Determine the [X, Y] coordinate at the center of the cell enclosing the given text.  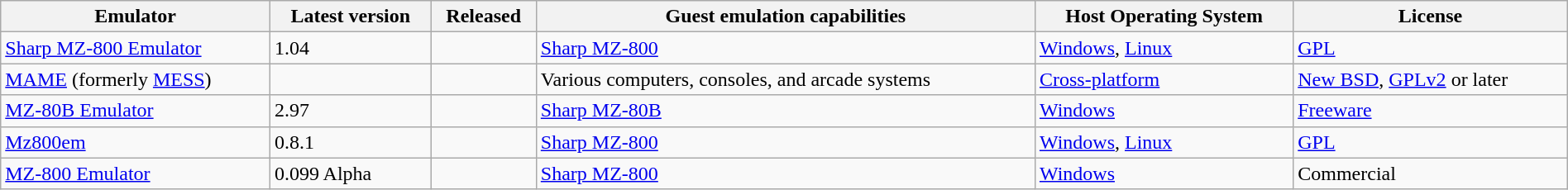
0.099 Alpha [351, 173]
Various computers, consoles, and arcade systems [786, 79]
Released [483, 17]
New BSD, GPLv2 or later [1431, 79]
Sharp MZ-80B [786, 111]
License [1431, 17]
Latest version [351, 17]
2.97 [351, 111]
1.04 [351, 48]
Cross-platform [1164, 79]
MZ-800 Emulator [136, 173]
Emulator [136, 17]
Sharp MZ-800 Emulator [136, 48]
Commercial [1431, 173]
MAME (formerly MESS) [136, 79]
Freeware [1431, 111]
Host Operating System [1164, 17]
Guest emulation capabilities [786, 17]
0.8.1 [351, 142]
MZ-80B Emulator [136, 111]
Mz800em [136, 142]
